Output the (X, Y) coordinate of the center of the cell containing the given text.  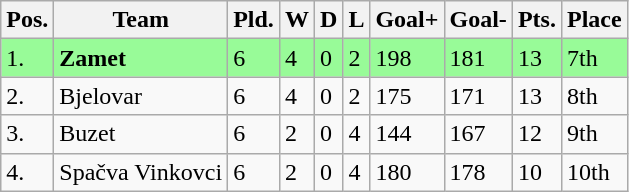
Spačva Vinkovci (141, 172)
12 (536, 134)
4. (28, 172)
180 (407, 172)
Zamet (141, 58)
Goal- (478, 20)
144 (407, 134)
Pos. (28, 20)
Bjelovar (141, 96)
Team (141, 20)
10th (594, 172)
Place (594, 20)
3. (28, 134)
L (356, 20)
7th (594, 58)
175 (407, 96)
Pts. (536, 20)
171 (478, 96)
Goal+ (407, 20)
D (328, 20)
9th (594, 134)
W (296, 20)
198 (407, 58)
167 (478, 134)
10 (536, 172)
181 (478, 58)
Pld. (254, 20)
2. (28, 96)
1. (28, 58)
Buzet (141, 134)
178 (478, 172)
8th (594, 96)
